Locate the cell with the specified text and output its (x, y) center coordinate. 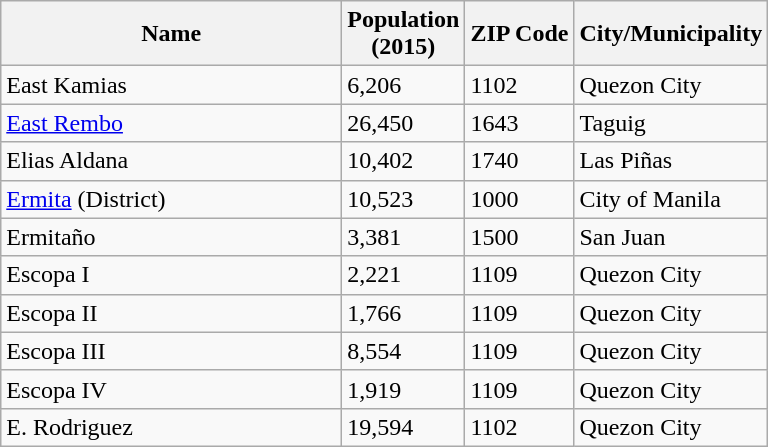
10,402 (404, 161)
City/Municipality (671, 34)
Escopa II (172, 313)
1,919 (404, 389)
2,221 (404, 275)
Elias Aldana (172, 161)
Taguig (671, 123)
Population(2015) (404, 34)
10,523 (404, 199)
Ermitaño (172, 237)
San Juan (671, 237)
1,766 (404, 313)
3,381 (404, 237)
East Kamias (172, 85)
1643 (520, 123)
E. Rodriguez (172, 427)
1500 (520, 237)
6,206 (404, 85)
Las Piñas (671, 161)
East Rembo (172, 123)
19,594 (404, 427)
26,450 (404, 123)
Ermita (District) (172, 199)
8,554 (404, 351)
1740 (520, 161)
Escopa III (172, 351)
Escopa IV (172, 389)
Escopa I (172, 275)
1000 (520, 199)
City of Manila (671, 199)
ZIP Code (520, 34)
Name (172, 34)
